Search for the cell housing the specified text and yield its (X, Y) center coordinate. 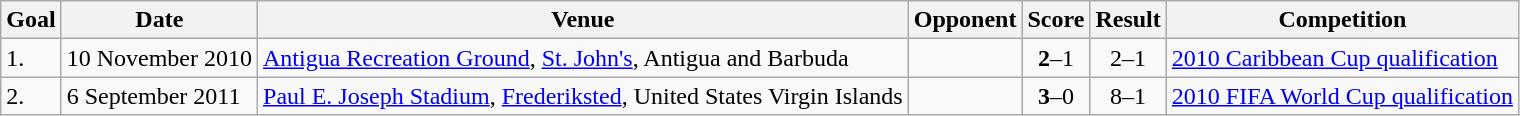
3–0 (1056, 96)
2. (31, 96)
Score (1056, 20)
6 September 2011 (159, 96)
2010 Caribbean Cup qualification (1342, 58)
Venue (584, 20)
Paul E. Joseph Stadium, Frederiksted, United States Virgin Islands (584, 96)
Date (159, 20)
Opponent (965, 20)
8–1 (1128, 96)
1. (31, 58)
2010 FIFA World Cup qualification (1342, 96)
10 November 2010 (159, 58)
Goal (31, 20)
Competition (1342, 20)
Antigua Recreation Ground, St. John's, Antigua and Barbuda (584, 58)
Result (1128, 20)
